Return (x, y) of the center of cell containing provided text 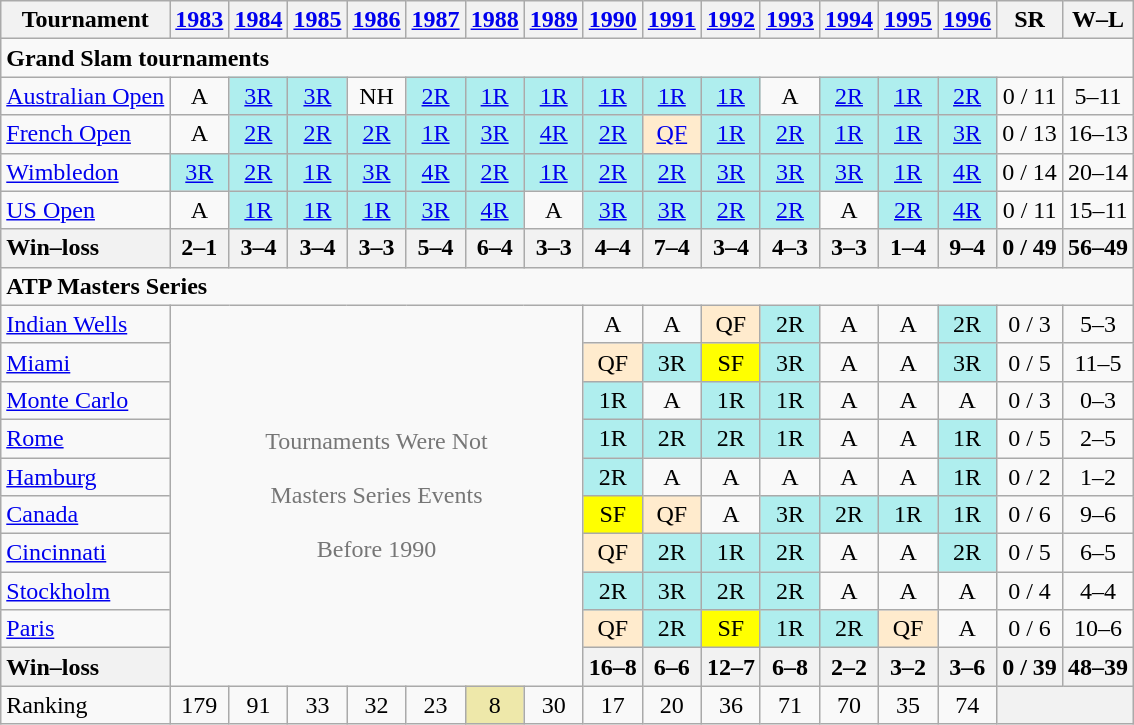
0 / 4 (1030, 591)
Tournaments Were NotMasters Series EventsBefore 1990 (376, 496)
Grand Slam tournaments (568, 58)
36 (730, 705)
Ranking (86, 705)
10–6 (1098, 629)
0 / 39 (1030, 667)
French Open (86, 134)
ATP Masters Series (568, 286)
6–8 (790, 667)
15–11 (1098, 210)
Rome (86, 438)
Miami (86, 362)
0 / 14 (1030, 172)
9–6 (1098, 515)
71 (790, 705)
1985 (318, 20)
91 (258, 705)
20–14 (1098, 172)
9–4 (968, 248)
1996 (968, 20)
56–49 (1098, 248)
1993 (790, 20)
1992 (730, 20)
1–4 (908, 248)
32 (376, 705)
5–3 (1098, 324)
SR (1030, 20)
6–6 (672, 667)
0 / 13 (1030, 134)
1994 (848, 20)
12–7 (730, 667)
35 (908, 705)
5–11 (1098, 96)
17 (612, 705)
1983 (200, 20)
2–2 (848, 667)
70 (848, 705)
Paris (86, 629)
Tournament (86, 20)
Cincinnati (86, 553)
3–2 (908, 667)
Canada (86, 515)
Stockholm (86, 591)
48–39 (1098, 667)
1990 (612, 20)
Australian Open (86, 96)
NH (376, 96)
Monte Carlo (86, 400)
4–3 (790, 248)
1987 (436, 20)
0–3 (1098, 400)
30 (554, 705)
Indian Wells (86, 324)
3–6 (968, 667)
33 (318, 705)
1–2 (1098, 477)
2–1 (200, 248)
7–4 (672, 248)
5–4 (436, 248)
1984 (258, 20)
Hamburg (86, 477)
1986 (376, 20)
0 / 2 (1030, 477)
74 (968, 705)
Wimbledon (86, 172)
1988 (494, 20)
US Open (86, 210)
20 (672, 705)
1989 (554, 20)
8 (494, 705)
W–L (1098, 20)
16–13 (1098, 134)
6–4 (494, 248)
0 / 49 (1030, 248)
11–5 (1098, 362)
179 (200, 705)
1995 (908, 20)
2–5 (1098, 438)
23 (436, 705)
6–5 (1098, 553)
16–8 (612, 667)
1991 (672, 20)
